Capture the cell that displays the provided text and extract its [X, Y] central coordinate. 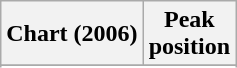
Peakposition [189, 34]
Chart (2006) [72, 34]
